Output the (x, y) coordinate of the center of the cell containing the given text.  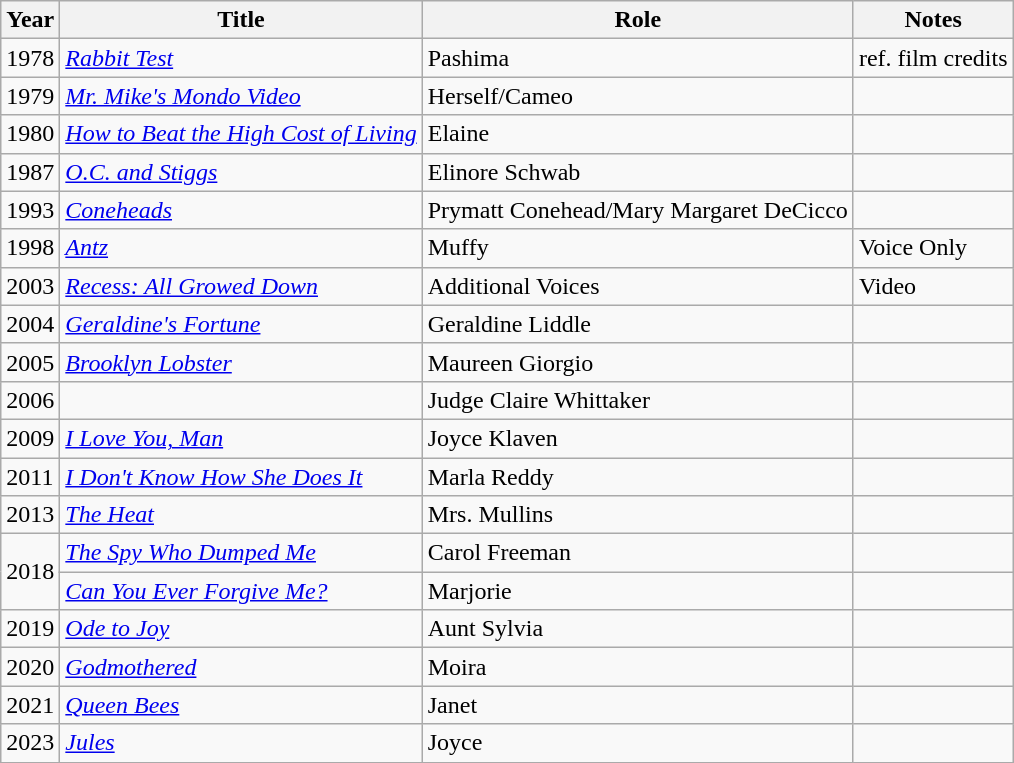
Marla Reddy (638, 477)
Geraldine Liddle (638, 324)
2005 (30, 362)
Queen Bees (241, 705)
Godmothered (241, 667)
2019 (30, 629)
Marjorie (638, 591)
Elaine (638, 134)
Title (241, 20)
Judge Claire Whittaker (638, 400)
Joyce (638, 743)
Geraldine's Fortune (241, 324)
How to Beat the High Cost of Living (241, 134)
Voice Only (933, 248)
I Don't Know How She Does It (241, 477)
Muffy (638, 248)
Video (933, 286)
1987 (30, 172)
2018 (30, 572)
2021 (30, 705)
Moira (638, 667)
Additional Voices (638, 286)
Aunt Sylvia (638, 629)
2006 (30, 400)
Jules (241, 743)
Mr. Mike's Mondo Video (241, 96)
1980 (30, 134)
The Spy Who Dumped Me (241, 553)
Rabbit Test (241, 58)
1979 (30, 96)
2003 (30, 286)
Elinore Schwab (638, 172)
2020 (30, 667)
Role (638, 20)
Prymatt Conehead/Mary Margaret DeCicco (638, 210)
Carol Freeman (638, 553)
Brooklyn Lobster (241, 362)
Year (30, 20)
Recess: All Growed Down (241, 286)
Can You Ever Forgive Me? (241, 591)
Maureen Giorgio (638, 362)
The Heat (241, 515)
2011 (30, 477)
1978 (30, 58)
1998 (30, 248)
2009 (30, 438)
Herself/Cameo (638, 96)
Antz (241, 248)
O.C. and Stiggs (241, 172)
2013 (30, 515)
Janet (638, 705)
Notes (933, 20)
Mrs. Mullins (638, 515)
Joyce Klaven (638, 438)
2004 (30, 324)
Ode to Joy (241, 629)
ref. film credits (933, 58)
2023 (30, 743)
I Love You, Man (241, 438)
Pashima (638, 58)
Coneheads (241, 210)
1993 (30, 210)
